Return the [x, y] coordinate for the center point of the cell that contains the specified text.  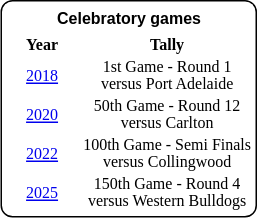
100th Game - Semi Finalsversus Collingwood [168, 153]
150th Game - Round 4versus Western Bulldogs [168, 192]
2022 [42, 153]
50th Game - Round 12versus Carlton [168, 114]
Tally [168, 44]
2025 [42, 192]
Celebratory games [128, 18]
1st Game - Round 1versus Port Adelaide [168, 75]
Year [42, 44]
2020 [42, 114]
2018 [42, 75]
